Output the [x, y] coordinate of the center of the cell containing the given text.  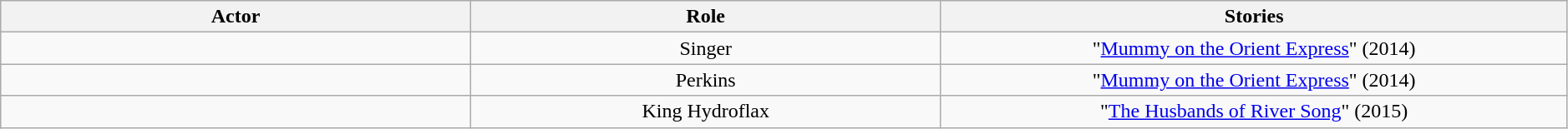
"The Husbands of River Song" (2015) [1254, 112]
Role [705, 17]
Actor [236, 17]
Stories [1254, 17]
King Hydroflax [705, 112]
Perkins [705, 80]
Singer [705, 48]
